Provide the [X, Y] coordinate of the cell's center where the given text is located.  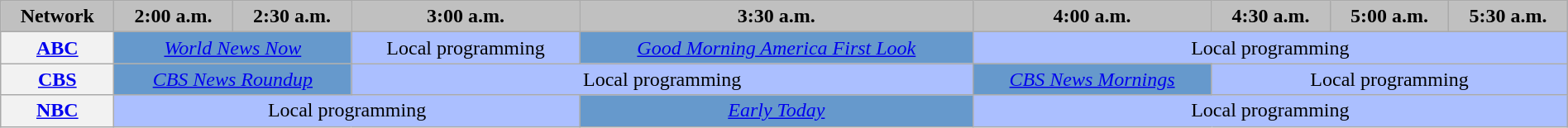
ABC [58, 48]
5:30 a.m. [1508, 17]
CBS [58, 79]
2:30 a.m. [291, 17]
5:00 a.m. [1389, 17]
Early Today [776, 111]
Good Morning America First Look [776, 48]
3:00 a.m. [466, 17]
CBS News Roundup [233, 79]
NBC [58, 111]
4:30 a.m. [1270, 17]
World News Now [233, 48]
3:30 a.m. [776, 17]
4:00 a.m. [1092, 17]
CBS News Mornings [1092, 79]
Network [58, 17]
2:00 a.m. [174, 17]
